Output the [x, y] coordinate of the center of the cell containing the given text.  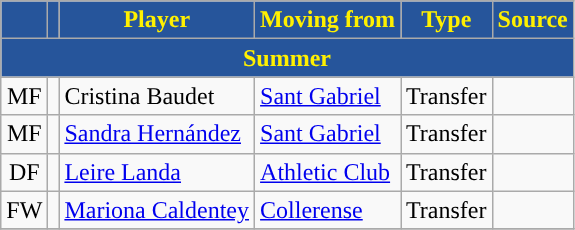
Summer [288, 58]
Cristina Baudet [157, 96]
Mariona Caldentey [157, 210]
DF [24, 172]
Sandra Hernández [157, 134]
Player [157, 20]
Collerense [328, 210]
Type [446, 20]
Leire Landa [157, 172]
Athletic Club [328, 172]
Source [532, 20]
FW [24, 210]
Moving from [328, 20]
